Pinpoint the cell where the given text exists, returning its (X, Y) midpoint coordinate. 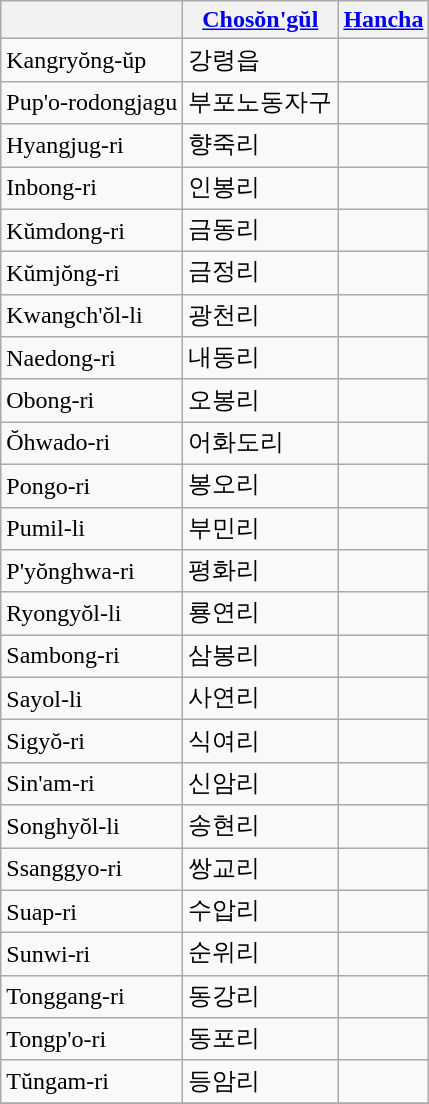
Ryongyŏl-li (92, 614)
광천리 (260, 316)
Tongp'o-ri (92, 1040)
금정리 (260, 274)
내동리 (260, 358)
룡연리 (260, 614)
부포노동자구 (260, 102)
Ŏhwado-ri (92, 444)
식여리 (260, 742)
P'yŏnghwa-ri (92, 572)
Pup'o-rodongjagu (92, 102)
사연리 (260, 698)
Kŭmjŏng-ri (92, 274)
Suap-ri (92, 912)
Kangryŏng-ŭp (92, 60)
강령읍 (260, 60)
봉오리 (260, 486)
Kŭmdong-ri (92, 230)
향죽리 (260, 146)
Tŭngam-ri (92, 1082)
Sambong-ri (92, 656)
평화리 (260, 572)
어화도리 (260, 444)
Kwangch'ŏl-li (92, 316)
순위리 (260, 954)
금동리 (260, 230)
Sigyŏ-ri (92, 742)
Sayol-li (92, 698)
Pumil-li (92, 528)
Sin'am-ri (92, 784)
동강리 (260, 996)
등암리 (260, 1082)
Sunwi-ri (92, 954)
Hyangjug-ri (92, 146)
Ssanggyo-ri (92, 870)
신암리 (260, 784)
Pongo-ri (92, 486)
Songhyŏl-li (92, 826)
부민리 (260, 528)
Hancha (384, 20)
Chosŏn'gŭl (260, 20)
쌍교리 (260, 870)
송현리 (260, 826)
삼봉리 (260, 656)
동포리 (260, 1040)
Obong-ri (92, 400)
오봉리 (260, 400)
Tonggang-ri (92, 996)
인봉리 (260, 188)
수압리 (260, 912)
Naedong-ri (92, 358)
Inbong-ri (92, 188)
